Locate the cell with the specified text and output its (X, Y) center coordinate. 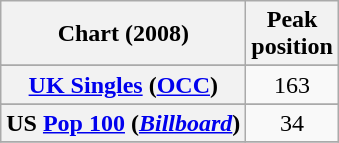
34 (292, 123)
US Pop 100 (Billboard) (124, 123)
Chart (2008) (124, 34)
Peakposition (292, 34)
163 (292, 85)
UK Singles (OCC) (124, 85)
